From the cell containing the given text, extract its center point as [x, y] coordinate. 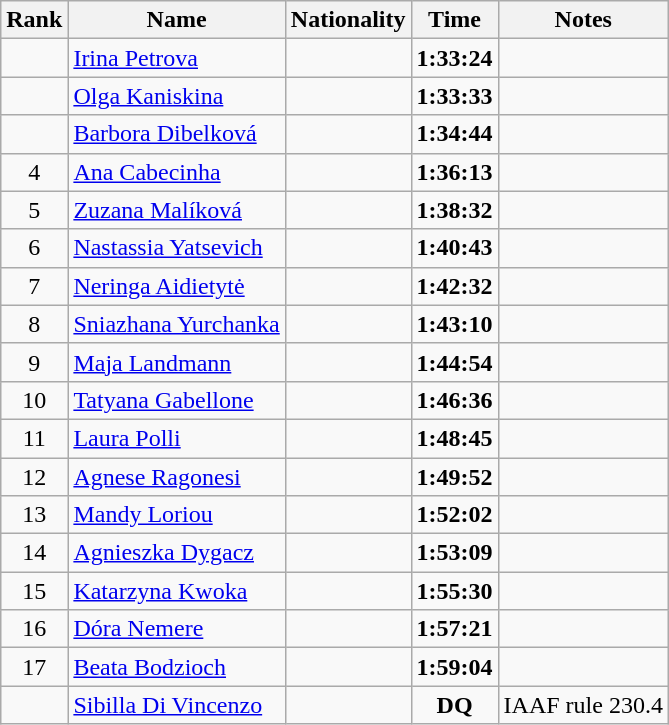
5 [34, 210]
Laura Polli [176, 438]
DQ [454, 705]
Zuzana Malíková [176, 210]
1:53:09 [454, 553]
1:44:54 [454, 362]
Dóra Nemere [176, 629]
Maja Landmann [176, 362]
Tatyana Gabellone [176, 400]
Sniazhana Yurchanka [176, 324]
Irina Petrova [176, 58]
Agnese Ragonesi [176, 477]
Time [454, 20]
Neringa Aidietytė [176, 286]
9 [34, 362]
17 [34, 667]
1:34:44 [454, 134]
1:52:02 [454, 515]
1:38:32 [454, 210]
Mandy Loriou [176, 515]
1:57:21 [454, 629]
13 [34, 515]
Rank [34, 20]
Agnieszka Dygacz [176, 553]
Olga Kaniskina [176, 96]
1:36:13 [454, 172]
Nastassia Yatsevich [176, 248]
7 [34, 286]
16 [34, 629]
10 [34, 400]
1:59:04 [454, 667]
Ana Cabecinha [176, 172]
1:49:52 [454, 477]
Barbora Dibelková [176, 134]
Beata Bodzioch [176, 667]
1:55:30 [454, 591]
12 [34, 477]
Sibilla Di Vincenzo [176, 705]
11 [34, 438]
6 [34, 248]
1:42:32 [454, 286]
14 [34, 553]
1:43:10 [454, 324]
1:46:36 [454, 400]
1:48:45 [454, 438]
1:33:33 [454, 96]
Notes [583, 20]
4 [34, 172]
15 [34, 591]
1:40:43 [454, 248]
Nationality [348, 20]
IAAF rule 230.4 [583, 705]
Name [176, 20]
Katarzyna Kwoka [176, 591]
8 [34, 324]
1:33:24 [454, 58]
